Search for the cell housing the specified text and yield its (X, Y) center coordinate. 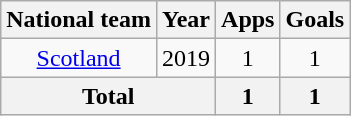
Scotland (79, 58)
Year (186, 20)
2019 (186, 58)
National team (79, 20)
Total (108, 96)
Goals (315, 20)
Apps (248, 20)
